Identify which cell holds the provided text, then report its (X, Y) central coordinate. 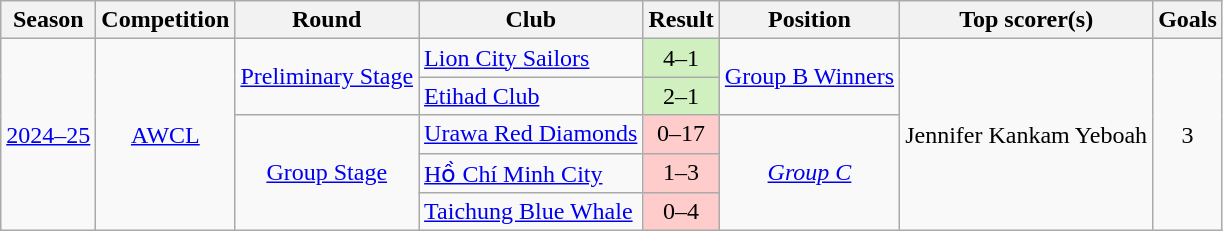
Group Stage (327, 173)
Jennifer Kankam Yeboah (1026, 135)
AWCL (166, 135)
Etihad Club (531, 96)
4–1 (681, 58)
Preliminary Stage (327, 77)
Hồ Chí Minh City (531, 173)
Group C (809, 173)
Taichung Blue Whale (531, 212)
2024–25 (48, 135)
Round (327, 20)
Urawa Red Diamonds (531, 134)
Position (809, 20)
Competition (166, 20)
Group B Winners (809, 77)
3 (1188, 135)
Goals (1188, 20)
0–4 (681, 212)
0–17 (681, 134)
Club (531, 20)
Lion City Sailors (531, 58)
2–1 (681, 96)
Top scorer(s) (1026, 20)
1–3 (681, 173)
Result (681, 20)
Season (48, 20)
